Return the [X, Y] coordinate for the center point of the cell that contains the specified text.  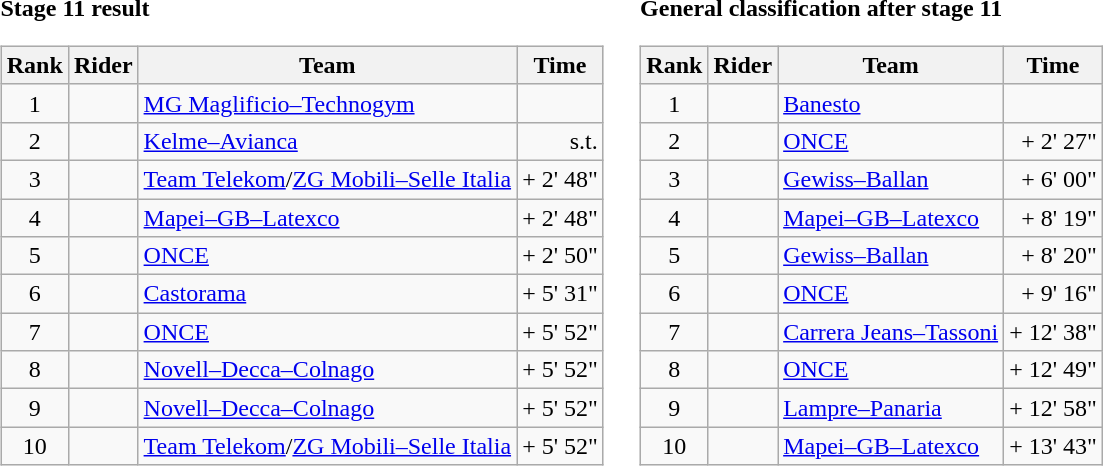
+ 6' 00" [1054, 179]
+ 5' 31" [560, 294]
+ 2' 27" [1054, 141]
Lampre–Panaria [891, 408]
s.t. [560, 141]
+ 12' 58" [1054, 408]
+ 8' 20" [1054, 256]
+ 2' 50" [560, 256]
+ 9' 16" [1054, 294]
+ 12' 38" [1054, 332]
Carrera Jeans–Tassoni [891, 332]
Castorama [328, 294]
MG Maglificio–Technogym [328, 103]
+ 8' 19" [1054, 217]
+ 13' 43" [1054, 446]
Banesto [891, 103]
Kelme–Avianca [328, 141]
+ 12' 49" [1054, 370]
